Output the [X, Y] coordinate of the center of the cell containing the given text.  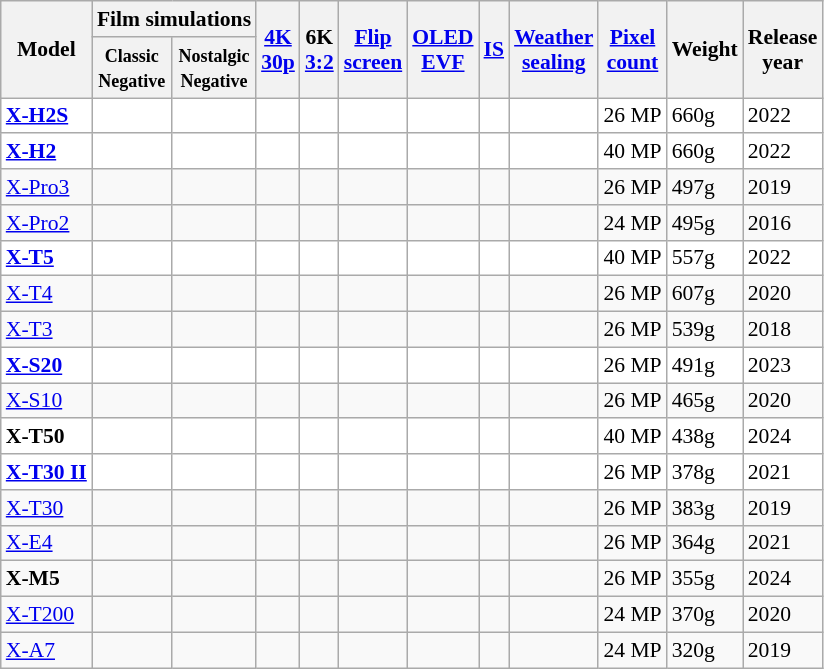
IS [494, 50]
320g [705, 650]
X-T4 [46, 294]
2018 [783, 330]
X-T3 [46, 330]
497g [705, 187]
ClassicNegative [132, 68]
539g [705, 330]
2016 [783, 223]
370g [705, 615]
X-M5 [46, 579]
Flipscreen [373, 50]
X-Pro3 [46, 187]
607g [705, 294]
X-T50 [46, 437]
355g [705, 579]
Model [46, 50]
X-E4 [46, 543]
383g [705, 508]
6K3:2 [320, 50]
OLEDEVF [442, 50]
X-T30 [46, 508]
4K30p [278, 50]
465g [705, 401]
364g [705, 543]
557g [705, 258]
X-T200 [46, 615]
Releaseyear [783, 50]
495g [705, 223]
Pixelcount [632, 50]
X-S10 [46, 401]
378g [705, 472]
491g [705, 365]
X-H2 [46, 152]
X-T5 [46, 258]
NostalgicNegative [214, 68]
X-Pro2 [46, 223]
X-A7 [46, 650]
Film simulations [174, 19]
Weight [705, 50]
X-H2S [46, 116]
X-T30 II [46, 472]
X-S20 [46, 365]
438g [705, 437]
2023 [783, 365]
Weathersealing [554, 50]
